Provide the (x, y) coordinate of the cell's center where the given text is located.  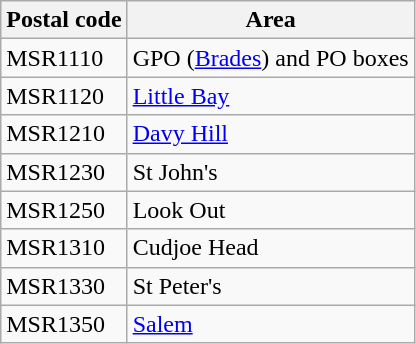
MSR1250 (64, 210)
MSR1120 (64, 96)
Davy Hill (270, 134)
MSR1230 (64, 172)
Cudjoe Head (270, 248)
MSR1310 (64, 248)
Salem (270, 324)
Look Out (270, 210)
MSR1330 (64, 286)
GPO (Brades) and PO boxes (270, 58)
St Peter's (270, 286)
MSR1350 (64, 324)
Area (270, 20)
Little Bay (270, 96)
MSR1110 (64, 58)
MSR1210 (64, 134)
Postal code (64, 20)
St John's (270, 172)
